Extract the [x, y] coordinate from the center of the cell holding the provided text.  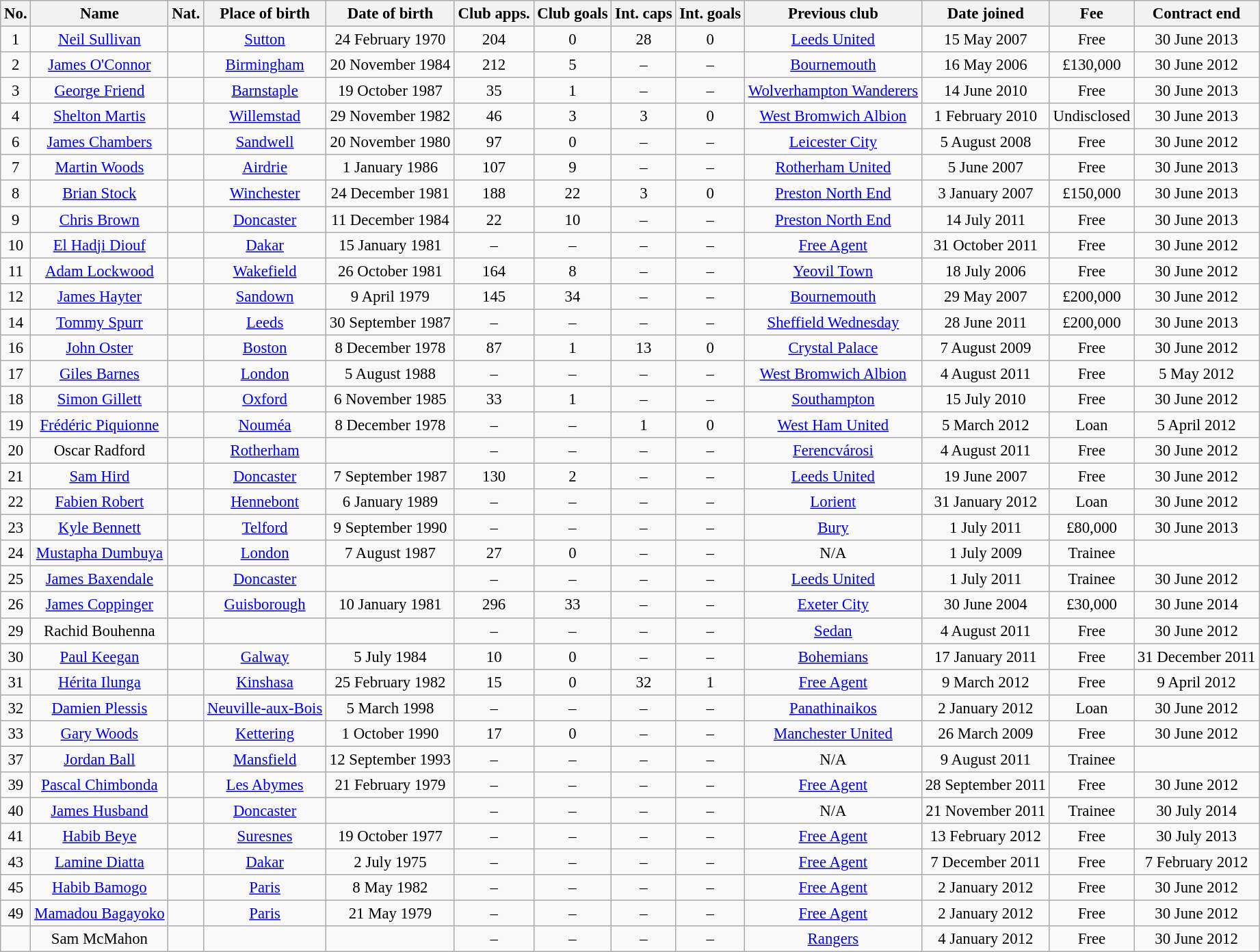
Rotherham [265, 451]
Guisborough [265, 605]
Rangers [833, 939]
20 November 1980 [391, 142]
20 [16, 451]
Chris Brown [100, 220]
12 September 1993 [391, 759]
15 May 2007 [985, 40]
John Oster [100, 348]
31 [16, 682]
39 [16, 785]
James Coppinger [100, 605]
Sheffield Wednesday [833, 322]
Southampton [833, 399]
1 July 2009 [985, 553]
Boston [265, 348]
Tommy Spurr [100, 322]
37 [16, 759]
1 January 1986 [391, 168]
Rotherham United [833, 168]
19 [16, 425]
Airdrie [265, 168]
30 September 1987 [391, 322]
21 May 1979 [391, 914]
£130,000 [1092, 65]
James Husband [100, 810]
25 [16, 579]
5 August 2008 [985, 142]
18 [16, 399]
7 [16, 168]
26 [16, 605]
27 [494, 553]
30 June 2014 [1197, 605]
7 August 2009 [985, 348]
Name [100, 14]
5 March 2012 [985, 425]
Date joined [985, 14]
19 October 1987 [391, 91]
Wakefield [265, 271]
Bury [833, 528]
3 January 2007 [985, 194]
21 February 1979 [391, 785]
Hérita Ilunga [100, 682]
12 [16, 296]
9 March 2012 [985, 682]
7 September 1987 [391, 477]
20 November 1984 [391, 65]
28 [644, 40]
13 [644, 348]
31 October 2011 [985, 245]
Giles Barnes [100, 373]
5 August 1988 [391, 373]
Pascal Chimbonda [100, 785]
£30,000 [1092, 605]
West Ham United [833, 425]
49 [16, 914]
Jordan Ball [100, 759]
5 July 1984 [391, 657]
11 December 1984 [391, 220]
Club goals [573, 14]
Kettering [265, 734]
Nouméa [265, 425]
Int. goals [710, 14]
5 April 2012 [1197, 425]
26 March 2009 [985, 734]
30 July 2014 [1197, 810]
19 October 1977 [391, 836]
Ferencvárosi [833, 451]
15 July 2010 [985, 399]
40 [16, 810]
1 October 1990 [391, 734]
31 December 2011 [1197, 657]
Les Abymes [265, 785]
Crystal Palace [833, 348]
24 December 1981 [391, 194]
23 [16, 528]
10 January 1981 [391, 605]
9 April 1979 [391, 296]
7 December 2011 [985, 862]
Oxford [265, 399]
15 January 1981 [391, 245]
9 September 1990 [391, 528]
Damien Plessis [100, 708]
Fee [1092, 14]
21 [16, 477]
Wolverhampton Wanderers [833, 91]
Yeovil Town [833, 271]
Suresnes [265, 836]
Brian Stock [100, 194]
Club apps. [494, 14]
George Friend [100, 91]
Sandwell [265, 142]
Sam Hird [100, 477]
29 May 2007 [985, 296]
Paul Keegan [100, 657]
8 May 1982 [391, 888]
28 June 2011 [985, 322]
Place of birth [265, 14]
24 [16, 553]
14 July 2011 [985, 220]
164 [494, 271]
45 [16, 888]
Fabien Robert [100, 502]
43 [16, 862]
Int. caps [644, 14]
Rachid Bouhenna [100, 631]
9 August 2011 [985, 759]
16 [16, 348]
204 [494, 40]
16 May 2006 [985, 65]
Martin Woods [100, 168]
26 October 1981 [391, 271]
Habib Bamogo [100, 888]
14 June 2010 [985, 91]
Neil Sullivan [100, 40]
Neuville-aux-Bois [265, 708]
Frédéric Piquionne [100, 425]
145 [494, 296]
Willemstad [265, 116]
Galway [265, 657]
No. [16, 14]
Leeds [265, 322]
5 [573, 65]
6 January 1989 [391, 502]
Bohemians [833, 657]
Mansfield [265, 759]
1 February 2010 [985, 116]
Birmingham [265, 65]
Sedan [833, 631]
Hennebont [265, 502]
30 July 2013 [1197, 836]
5 June 2007 [985, 168]
Panathinaikos [833, 708]
£80,000 [1092, 528]
Nat. [186, 14]
4 January 2012 [985, 939]
18 July 2006 [985, 271]
Shelton Martis [100, 116]
Sandown [265, 296]
James Hayter [100, 296]
30 [16, 657]
Exeter City [833, 605]
Contract end [1197, 14]
5 May 2012 [1197, 373]
Sutton [265, 40]
29 November 1982 [391, 116]
34 [573, 296]
Kinshasa [265, 682]
James Chambers [100, 142]
5 March 1998 [391, 708]
30 June 2004 [985, 605]
Lorient [833, 502]
11 [16, 271]
29 [16, 631]
James O'Connor [100, 65]
Winchester [265, 194]
9 April 2012 [1197, 682]
Mamadou Bagayoko [100, 914]
25 February 1982 [391, 682]
46 [494, 116]
Barnstaple [265, 91]
296 [494, 605]
James Baxendale [100, 579]
Simon Gillett [100, 399]
£150,000 [1092, 194]
28 September 2011 [985, 785]
6 November 1985 [391, 399]
188 [494, 194]
Leicester City [833, 142]
Kyle Bennett [100, 528]
97 [494, 142]
Adam Lockwood [100, 271]
19 June 2007 [985, 477]
7 August 1987 [391, 553]
Habib Beye [100, 836]
2 July 1975 [391, 862]
El Hadji Diouf [100, 245]
Undisclosed [1092, 116]
17 January 2011 [985, 657]
31 January 2012 [985, 502]
Telford [265, 528]
Gary Woods [100, 734]
21 November 2011 [985, 810]
Date of birth [391, 14]
41 [16, 836]
87 [494, 348]
Previous club [833, 14]
130 [494, 477]
107 [494, 168]
Mustapha Dumbuya [100, 553]
35 [494, 91]
7 February 2012 [1197, 862]
6 [16, 142]
4 [16, 116]
212 [494, 65]
24 February 1970 [391, 40]
Lamine Diatta [100, 862]
13 February 2012 [985, 836]
15 [494, 682]
Manchester United [833, 734]
Oscar Radford [100, 451]
14 [16, 322]
Sam McMahon [100, 939]
